Return (X, Y) of the center of cell containing provided text 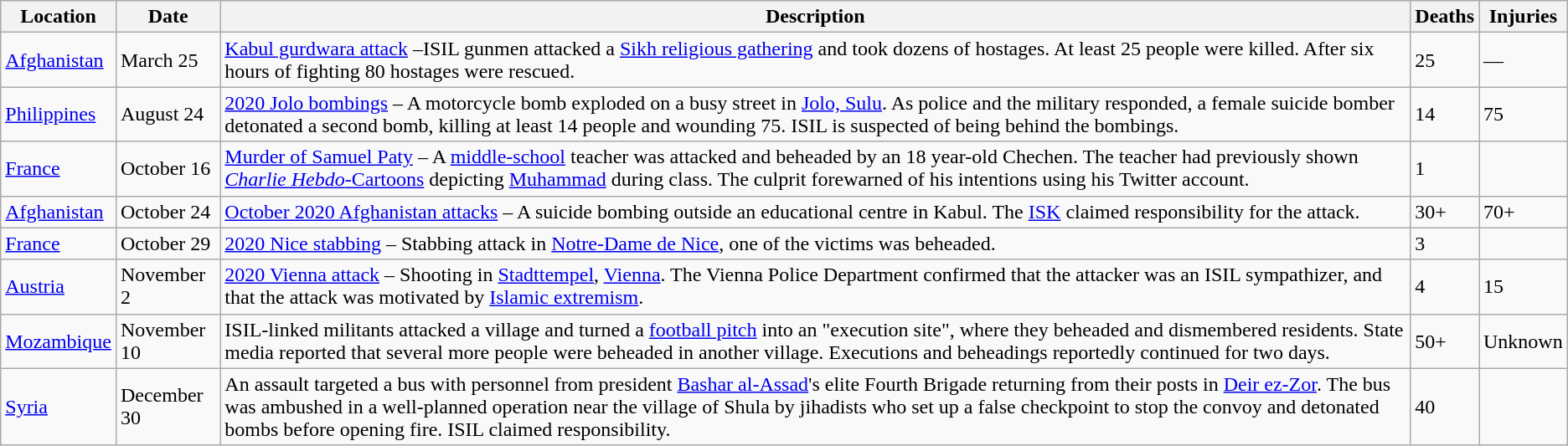
Syria (59, 407)
March 25 (168, 60)
Injuries (1524, 17)
15 (1524, 286)
50+ (1445, 341)
November 10 (168, 341)
Description (816, 17)
75 (1524, 114)
Unknown (1524, 341)
Mozambique (59, 341)
Deaths (1445, 17)
14 (1445, 114)
Location (59, 17)
25 (1445, 60)
Austria (59, 286)
30+ (1445, 212)
— (1524, 60)
2020 Nice stabbing – Stabbing attack in Notre-Dame de Nice, one of the victims was beheaded. (816, 244)
40 (1445, 407)
Date (168, 17)
3 (1445, 244)
August 24 (168, 114)
November 2 (168, 286)
October 16 (168, 169)
October 29 (168, 244)
October 24 (168, 212)
October 2020 Afghanistan attacks – A suicide bombing outside an educational centre in Kabul. The ISK claimed responsibility for the attack. (816, 212)
1 (1445, 169)
December 30 (168, 407)
70+ (1524, 212)
4 (1445, 286)
Philippines (59, 114)
